Output the [x, y] coordinate of the center of the cell containing the given text.  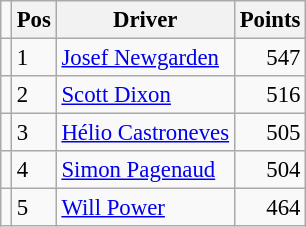
516 [270, 95]
Scott Dixon [145, 95]
504 [270, 170]
4 [34, 170]
547 [270, 58]
3 [34, 133]
Will Power [145, 208]
1 [34, 58]
2 [34, 95]
505 [270, 133]
Pos [34, 20]
Hélio Castroneves [145, 133]
Josef Newgarden [145, 58]
5 [34, 208]
Driver [145, 20]
464 [270, 208]
Simon Pagenaud [145, 170]
Points [270, 20]
